Identify which cell holds the provided text, then report its [x, y] central coordinate. 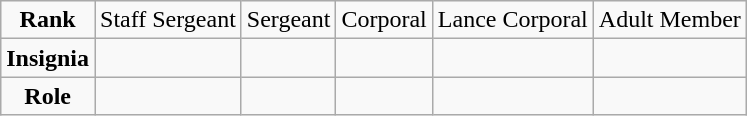
Lance Corporal [512, 20]
Rank [48, 20]
Insignia [48, 58]
Corporal [384, 20]
Staff Sergeant [168, 20]
Sergeant [288, 20]
Adult Member [670, 20]
Role [48, 96]
